Scan for the cell matching the given text and deliver its [X, Y] coordinate at center. 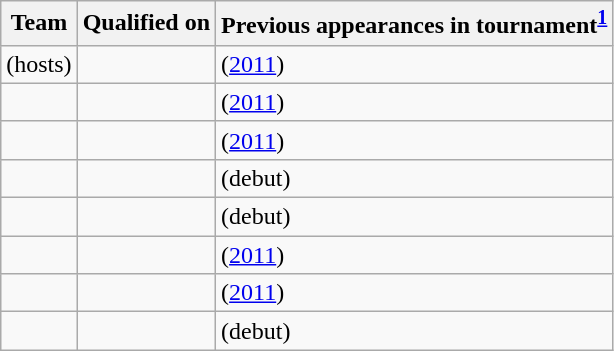
Qualified on [146, 24]
(hosts) [39, 64]
Team [39, 24]
Previous appearances in tournament1 [414, 24]
